From the cell containing the given text, extract its center point as [X, Y] coordinate. 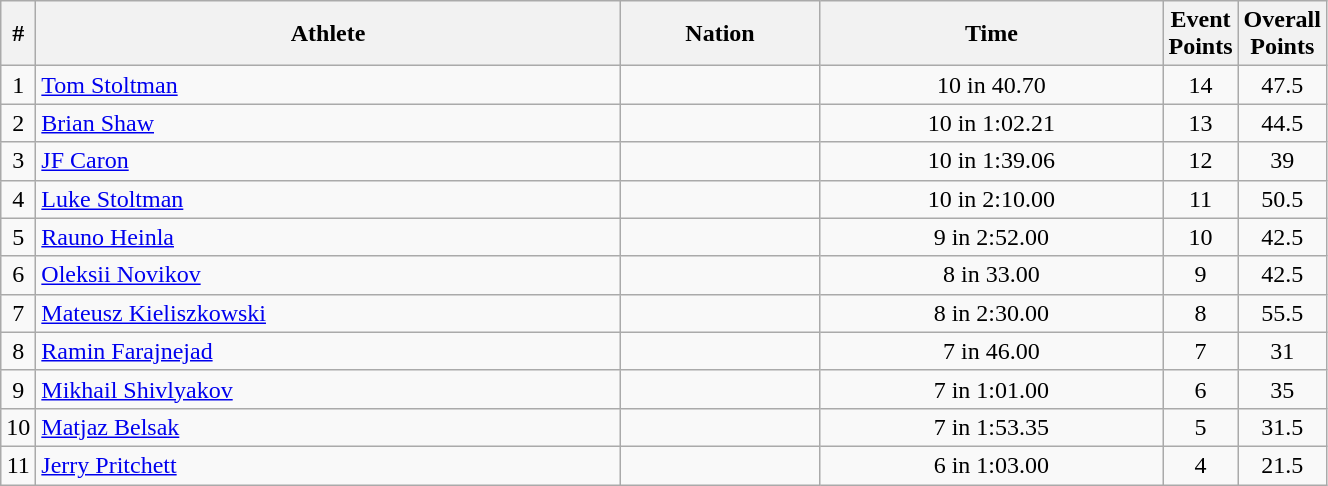
21.5 [1282, 465]
8 in 33.00 [992, 275]
Time [992, 34]
7 in 1:53.35 [992, 427]
12 [1200, 161]
6 in 1:03.00 [992, 465]
Brian Shaw [328, 123]
10 in 1:39.06 [992, 161]
Jerry Pritchett [328, 465]
3 [18, 161]
Event Points [1200, 34]
55.5 [1282, 313]
Luke Stoltman [328, 199]
Overall Points [1282, 34]
Ramin Farajnejad [328, 351]
Rauno Heinla [328, 237]
10 in 2:10.00 [992, 199]
35 [1282, 389]
Oleksii Novikov [328, 275]
10 in 1:02.21 [992, 123]
31.5 [1282, 427]
31 [1282, 351]
7 in 46.00 [992, 351]
9 in 2:52.00 [992, 237]
2 [18, 123]
14 [1200, 85]
8 in 2:30.00 [992, 313]
10 in 40.70 [992, 85]
Matjaz Belsak [328, 427]
JF Caron [328, 161]
50.5 [1282, 199]
# [18, 34]
Tom Stoltman [328, 85]
13 [1200, 123]
Nation [720, 34]
Mikhail Shivlyakov [328, 389]
Athlete [328, 34]
Mateusz Kieliszkowski [328, 313]
47.5 [1282, 85]
7 in 1:01.00 [992, 389]
39 [1282, 161]
1 [18, 85]
44.5 [1282, 123]
